Locate the cell with the specified text and output its (X, Y) center coordinate. 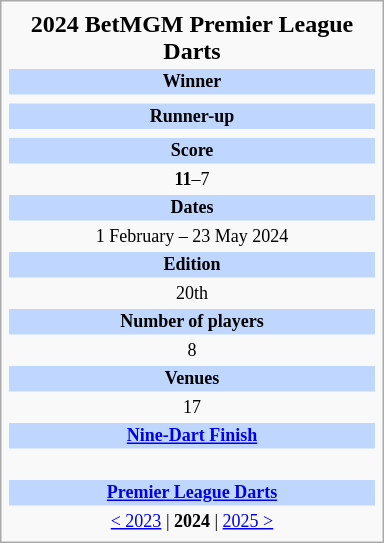
Nine-Dart Finish (192, 436)
Dates (192, 208)
Score (192, 151)
1 February – 23 May 2024 (192, 237)
< 2023 | 2024 | 2025 > (192, 522)
Winner (192, 82)
Edition (192, 265)
Premier League Darts (192, 493)
Venues (192, 379)
2024 BetMGM Premier League Darts (192, 38)
8 (192, 351)
20th (192, 294)
11–7 (192, 180)
17 (192, 408)
Number of players (192, 322)
Runner-up (192, 117)
